Provide the [x, y] coordinate of the cell's center where the given text is located.  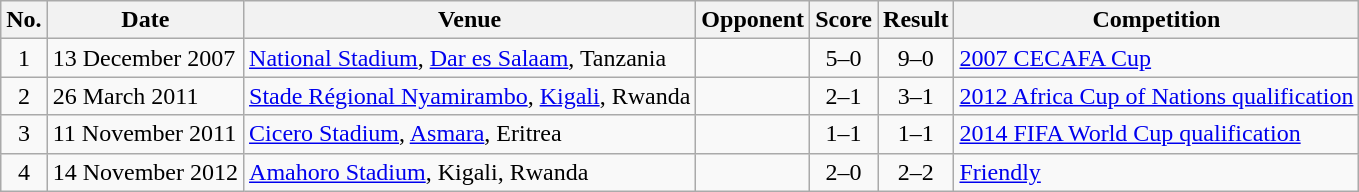
Score [844, 20]
Amahoro Stadium, Kigali, Rwanda [470, 172]
26 March 2011 [145, 96]
2–2 [916, 172]
Cicero Stadium, Asmara, Eritrea [470, 134]
National Stadium, Dar es Salaam, Tanzania [470, 58]
2 [24, 96]
1 [24, 58]
5–0 [844, 58]
Venue [470, 20]
Result [916, 20]
Date [145, 20]
14 November 2012 [145, 172]
2014 FIFA World Cup qualification [1156, 134]
2012 Africa Cup of Nations qualification [1156, 96]
No. [24, 20]
2–0 [844, 172]
2007 CECAFA Cup [1156, 58]
13 December 2007 [145, 58]
Competition [1156, 20]
Friendly [1156, 172]
3 [24, 134]
Stade Régional Nyamirambo, Kigali, Rwanda [470, 96]
9–0 [916, 58]
3–1 [916, 96]
Opponent [753, 20]
4 [24, 172]
2–1 [844, 96]
11 November 2011 [145, 134]
